Capture the cell that displays the provided text and extract its (X, Y) central coordinate. 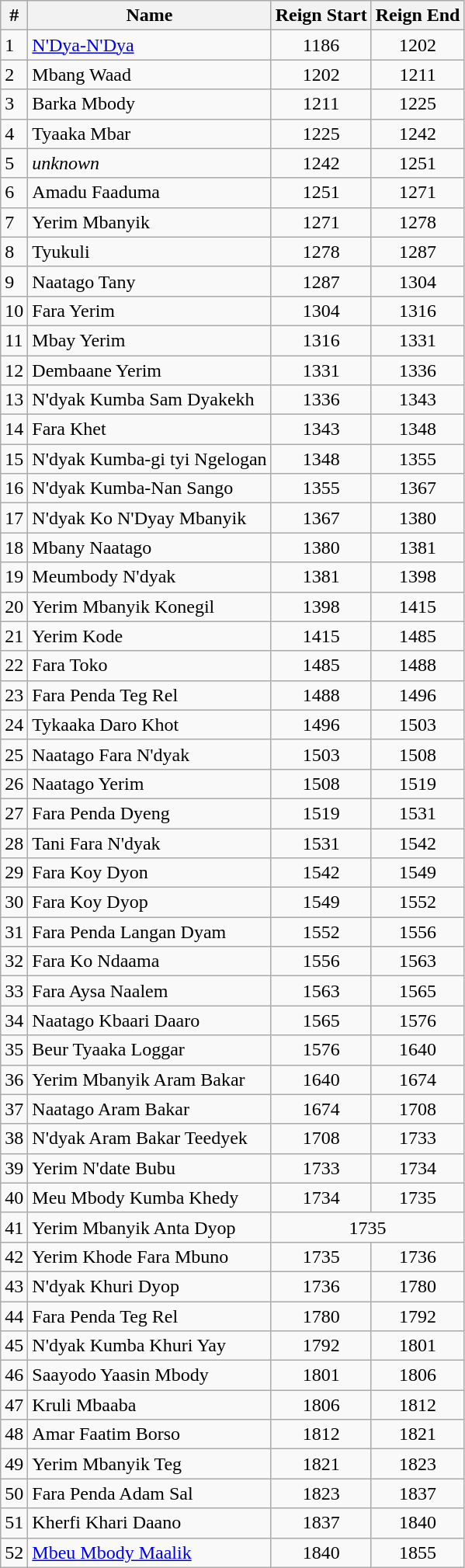
Reign End (418, 16)
Mbay Yerim (149, 340)
unknown (149, 163)
Beur Tyaaka Loggar (149, 1050)
N'dyak Kumba Khuri Yay (149, 1346)
24 (14, 725)
27 (14, 813)
Yerim Mbanyik (149, 222)
34 (14, 1020)
N'dyak Ko N'Dyay Mbanyik (149, 518)
1 (14, 45)
Mbang Waad (149, 75)
1855 (418, 1552)
Fara Aysa Naalem (149, 991)
15 (14, 459)
Yerim Mbanyik Konegil (149, 607)
Mbany Naatago (149, 548)
9 (14, 281)
47 (14, 1405)
14 (14, 429)
43 (14, 1286)
12 (14, 370)
48 (14, 1434)
Yerim Mbanyik Anta Dyop (149, 1227)
36 (14, 1080)
# (14, 16)
13 (14, 400)
Yerim N'date Bubu (149, 1168)
39 (14, 1168)
Yerim Mbanyik Teg (149, 1464)
Name (149, 16)
18 (14, 548)
22 (14, 666)
25 (14, 754)
Fara Penda Adam Sal (149, 1493)
Tani Fara N'dyak (149, 843)
Fara Koy Dyop (149, 902)
Kherfi Khari Daano (149, 1523)
23 (14, 695)
20 (14, 607)
N'dyak Aram Bakar Teedyek (149, 1139)
Kruli Mbaaba (149, 1405)
N'Dya-N'Dya (149, 45)
Naatago Aram Bakar (149, 1109)
Fara Penda Dyeng (149, 813)
7 (14, 222)
49 (14, 1464)
Dembaane Yerim (149, 370)
4 (14, 134)
26 (14, 784)
Meu Mbody Kumba Khedy (149, 1198)
32 (14, 961)
21 (14, 636)
3 (14, 104)
Meumbody N'dyak (149, 577)
Barka Mbody (149, 104)
38 (14, 1139)
51 (14, 1523)
Reign Start (321, 16)
52 (14, 1552)
45 (14, 1346)
10 (14, 311)
6 (14, 193)
Yerim Mbanyik Aram Bakar (149, 1080)
Naatago Fara N'dyak (149, 754)
28 (14, 843)
37 (14, 1109)
N'dyak Kumba Sam Dyakekh (149, 400)
N'dyak Kumba-Nan Sango (149, 488)
42 (14, 1257)
29 (14, 873)
19 (14, 577)
Mbeu Mbody Maalik (149, 1552)
Amadu Faaduma (149, 193)
N'dyak Kumba-gi tyi Ngelogan (149, 459)
Fara Penda Langan Dyam (149, 932)
5 (14, 163)
Fara Koy Dyon (149, 873)
2 (14, 75)
1186 (321, 45)
Tyukuli (149, 252)
Fara Ko Ndaama (149, 961)
50 (14, 1493)
Naatago Tany (149, 281)
44 (14, 1316)
8 (14, 252)
Fara Yerim (149, 311)
Tykaaka Daro Khot (149, 725)
Amar Faatim Borso (149, 1434)
11 (14, 340)
40 (14, 1198)
31 (14, 932)
Yerim Khode Fara Mbuno (149, 1257)
Saayodo Yaasin Mbody (149, 1375)
Tyaaka Mbar (149, 134)
Naatago Kbaari Daaro (149, 1020)
Naatago Yerim (149, 784)
46 (14, 1375)
17 (14, 518)
16 (14, 488)
Yerim Kode (149, 636)
35 (14, 1050)
Fara Khet (149, 429)
30 (14, 902)
N'dyak Khuri Dyop (149, 1286)
33 (14, 991)
41 (14, 1227)
Fara Toko (149, 666)
